Pinpoint the cell where the given text exists, returning its [x, y] midpoint coordinate. 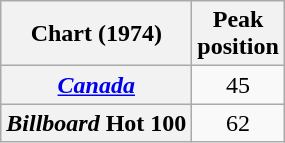
62 [238, 123]
Canada [96, 85]
Chart (1974) [96, 34]
45 [238, 85]
Peakposition [238, 34]
Billboard Hot 100 [96, 123]
